Capture the cell that displays the provided text and extract its [x, y] central coordinate. 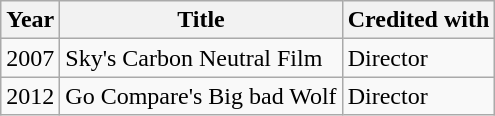
Credited with [418, 20]
Sky's Carbon Neutral Film [201, 58]
Go Compare's Big bad Wolf [201, 96]
Year [30, 20]
2007 [30, 58]
Title [201, 20]
2012 [30, 96]
